For the text-containing cell, return its midpoint in (x, y) coordinate format. 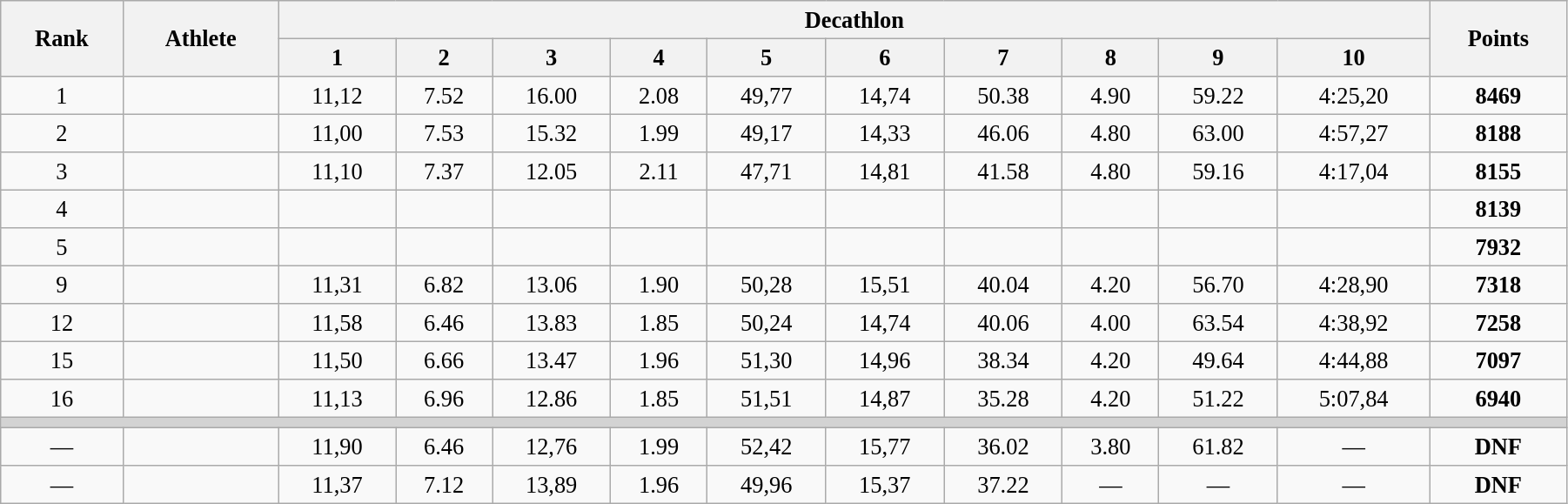
59.22 (1218, 95)
4:28,90 (1354, 285)
2.08 (660, 95)
7.37 (444, 171)
7.12 (444, 485)
38.34 (1003, 360)
14,87 (885, 399)
7932 (1498, 247)
6.66 (444, 360)
61.82 (1218, 447)
15,37 (885, 485)
13,89 (552, 485)
7097 (1498, 360)
2.11 (660, 171)
13.83 (552, 323)
11,12 (337, 95)
16.00 (552, 95)
11,00 (337, 133)
7318 (1498, 285)
4:38,92 (1354, 323)
11,13 (337, 399)
12.86 (552, 399)
47,71 (767, 171)
Decathlon (854, 19)
6 (885, 57)
Rank (62, 38)
8155 (1498, 171)
50.38 (1003, 95)
8 (1110, 57)
49,17 (767, 133)
4:25,20 (1354, 95)
51,51 (767, 399)
5:07,84 (1354, 399)
12 (62, 323)
15,77 (885, 447)
51,30 (767, 360)
11,37 (337, 485)
46.06 (1003, 133)
13.06 (552, 285)
15 (62, 360)
49,77 (767, 95)
6940 (1498, 399)
4:57,27 (1354, 133)
11,31 (337, 285)
7.52 (444, 95)
52,42 (767, 447)
12,76 (552, 447)
7.53 (444, 133)
7 (1003, 57)
37.22 (1003, 485)
14,96 (885, 360)
4.00 (1110, 323)
Athlete (200, 38)
4:44,88 (1354, 360)
7258 (1498, 323)
51.22 (1218, 399)
11,50 (337, 360)
8188 (1498, 133)
49,96 (767, 485)
36.02 (1003, 447)
14,33 (885, 133)
40.06 (1003, 323)
1.90 (660, 285)
35.28 (1003, 399)
Points (1498, 38)
12.05 (552, 171)
11,58 (337, 323)
41.58 (1003, 171)
56.70 (1218, 285)
4.90 (1110, 95)
40.04 (1003, 285)
8469 (1498, 95)
4:17,04 (1354, 171)
3.80 (1110, 447)
49.64 (1218, 360)
63.00 (1218, 133)
63.54 (1218, 323)
14,81 (885, 171)
8139 (1498, 209)
11,90 (337, 447)
50,28 (767, 285)
15,51 (885, 285)
59.16 (1218, 171)
6.96 (444, 399)
16 (62, 399)
10 (1354, 57)
13.47 (552, 360)
11,10 (337, 171)
6.82 (444, 285)
50,24 (767, 323)
15.32 (552, 133)
